Output the (X, Y) coordinate of the center of the cell containing the given text.  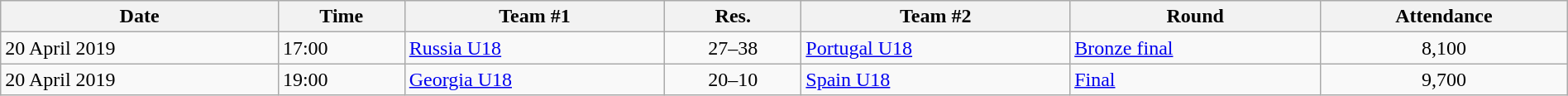
Spain U18 (936, 79)
Team #2 (936, 17)
Team #1 (534, 17)
Russia U18 (534, 48)
Date (140, 17)
Round (1196, 17)
Bronze final (1196, 48)
19:00 (341, 79)
27–38 (733, 48)
Portugal U18 (936, 48)
Res. (733, 17)
17:00 (341, 48)
Attendance (1444, 17)
Time (341, 17)
9,700 (1444, 79)
Georgia U18 (534, 79)
20–10 (733, 79)
8,100 (1444, 48)
Final (1196, 79)
